Capture the cell that displays the provided text and extract its [X, Y] central coordinate. 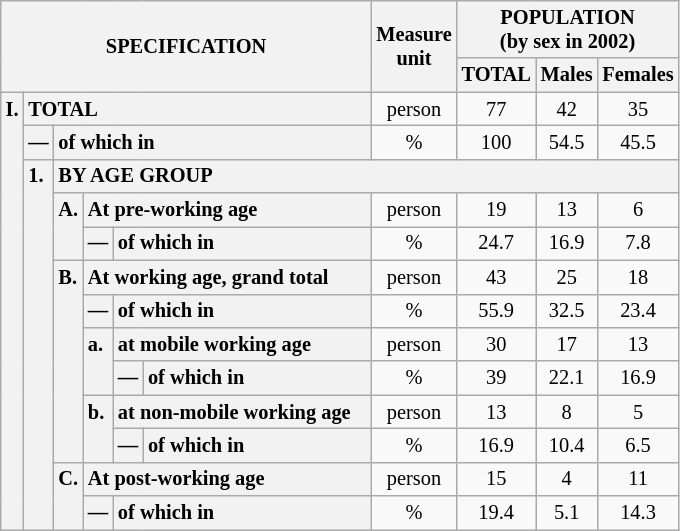
77 [496, 109]
18 [638, 277]
A. [68, 226]
100 [496, 142]
42 [567, 109]
8 [567, 412]
I. [12, 311]
at non-mobile working age [242, 412]
At pre-working age [227, 210]
5 [638, 412]
Females [638, 75]
30 [496, 344]
Measure unit [414, 46]
17 [567, 344]
6 [638, 210]
10.4 [567, 445]
5.1 [567, 513]
35 [638, 109]
a. [98, 360]
At post-working age [227, 479]
11 [638, 479]
23.4 [638, 311]
6.5 [638, 445]
POPULATION (by sex in 2002) [568, 29]
43 [496, 277]
C. [68, 496]
at mobile working age [242, 344]
Males [567, 75]
45.5 [638, 142]
SPECIFICATION [186, 46]
1. [38, 344]
25 [567, 277]
At working age, grand total [227, 277]
4 [567, 479]
24.7 [496, 243]
15 [496, 479]
B. [68, 361]
19.4 [496, 513]
BY AGE GROUP [366, 176]
22.1 [567, 378]
32.5 [567, 311]
7.8 [638, 243]
54.5 [567, 142]
14.3 [638, 513]
55.9 [496, 311]
39 [496, 378]
b. [98, 428]
19 [496, 210]
